Capture the cell that displays the provided text and extract its (X, Y) central coordinate. 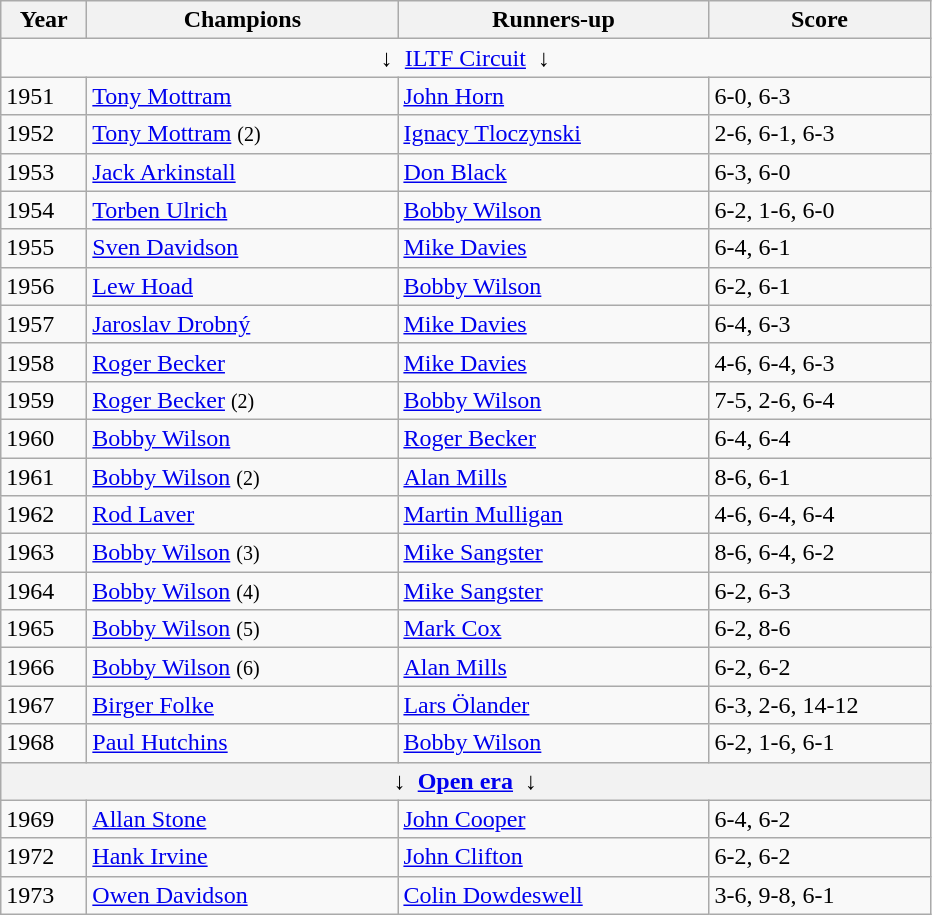
6-2, 6-1 (820, 286)
6-0, 6-3 (820, 96)
John Horn (554, 96)
6-3, 6-0 (820, 172)
Tony Mottram (242, 96)
6-2, 8-6 (820, 629)
Mark Cox (554, 629)
1968 (44, 743)
6-4, 6-2 (820, 819)
4-6, 6-4, 6-4 (820, 515)
1957 (44, 324)
Colin Dowdeswell (554, 895)
1964 (44, 591)
Runners-up (554, 20)
1973 (44, 895)
Bobby Wilson (6) (242, 667)
8-6, 6-1 (820, 477)
Jaroslav Drobný (242, 324)
Rod Laver (242, 515)
1966 (44, 667)
1965 (44, 629)
7-5, 2-6, 6-4 (820, 400)
1952 (44, 134)
6-2, 6-3 (820, 591)
1969 (44, 819)
Bobby Wilson (5) (242, 629)
1960 (44, 438)
8-6, 6-4, 6-2 (820, 553)
Torben Ulrich (242, 210)
1962 (44, 515)
↓ ILTF Circuit ↓ (466, 58)
1967 (44, 705)
Lars Ölander (554, 705)
Owen Davidson (242, 895)
Tony Mottram (2) (242, 134)
1959 (44, 400)
↓ Open era ↓ (466, 781)
6-4, 6-3 (820, 324)
Allan Stone (242, 819)
Sven Davidson (242, 248)
1956 (44, 286)
1951 (44, 96)
1958 (44, 362)
Year (44, 20)
Score (820, 20)
Jack Arkinstall (242, 172)
1961 (44, 477)
1953 (44, 172)
4-6, 6-4, 6-3 (820, 362)
Bobby Wilson (4) (242, 591)
Ignacy Tloczynski (554, 134)
6-4, 6-4 (820, 438)
Don Black (554, 172)
John Clifton (554, 857)
Birger Folke (242, 705)
Martin Mulligan (554, 515)
6-3, 2-6, 14-12 (820, 705)
2-6, 6-1, 6-3 (820, 134)
6-2, 1-6, 6-0 (820, 210)
Hank Irvine (242, 857)
6-2, 1-6, 6-1 (820, 743)
Champions (242, 20)
1963 (44, 553)
1972 (44, 857)
Roger Becker (2) (242, 400)
1955 (44, 248)
John Cooper (554, 819)
3-6, 9-8, 6-1 (820, 895)
Bobby Wilson (3) (242, 553)
6-4, 6-1 (820, 248)
Lew Hoad (242, 286)
Paul Hutchins (242, 743)
Bobby Wilson (2) (242, 477)
1954 (44, 210)
